Capture the cell that displays the provided text and extract its (x, y) central coordinate. 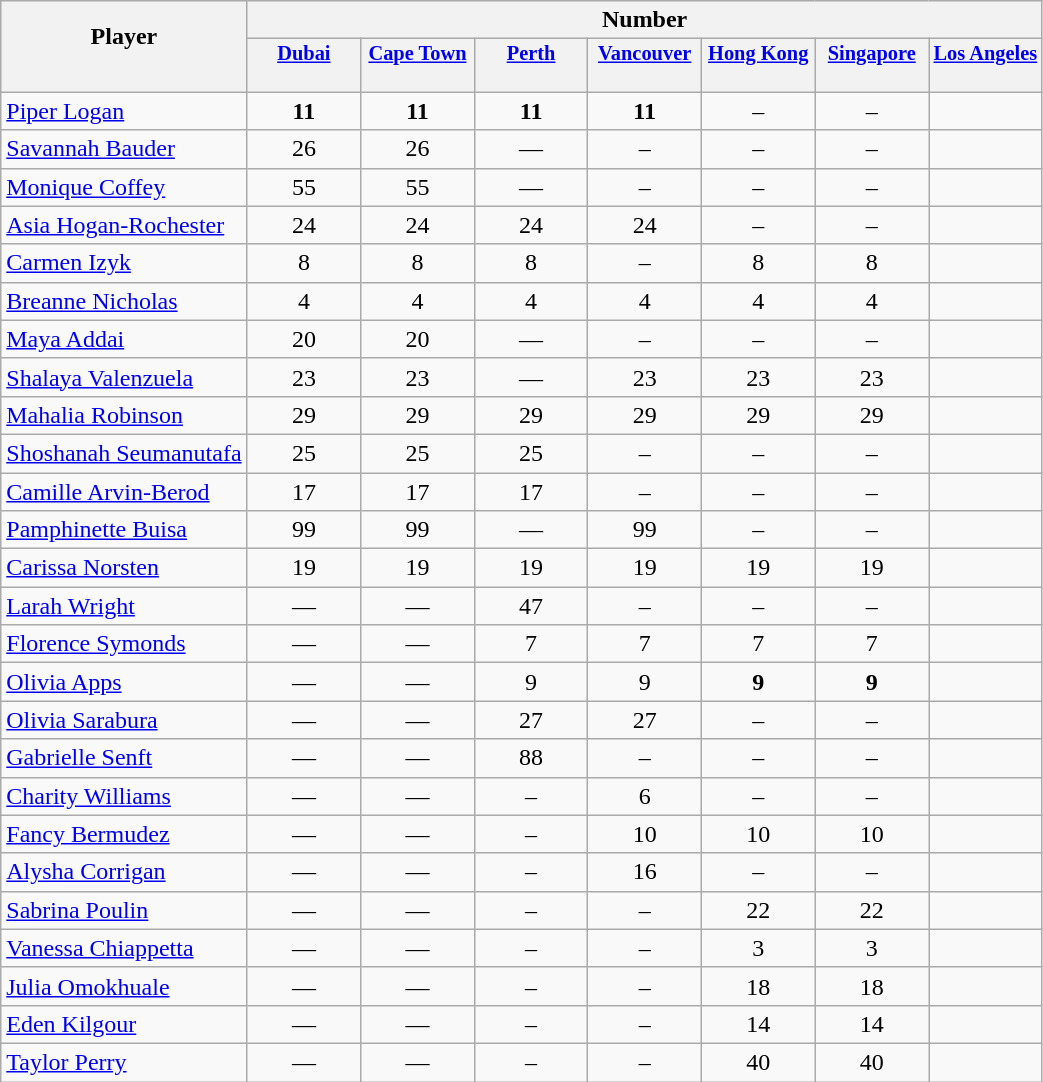
Shoshanah Seumanutafa (124, 453)
Charity Williams (124, 796)
Larah Wright (124, 606)
Perth (531, 54)
Olivia Apps (124, 682)
Sabrina Poulin (124, 910)
Vanessa Chiappetta (124, 948)
6 (645, 796)
Monique Coffey (124, 187)
Olivia Sarabura (124, 720)
16 (645, 872)
Mahalia Robinson (124, 415)
Carmen Izyk (124, 263)
Julia Omokhuale (124, 986)
Breanne Nicholas (124, 301)
Asia Hogan-Rochester (124, 225)
Vancouver (645, 54)
Gabrielle Senft (124, 758)
47 (531, 606)
Pamphinette Buisa (124, 530)
Dubai (304, 54)
Piper Logan (124, 111)
88 (531, 758)
Maya Addai (124, 339)
Number (644, 20)
Player (124, 36)
Singapore (872, 54)
Taylor Perry (124, 1062)
Shalaya Valenzuela (124, 377)
Cape Town (418, 54)
Camille Arvin-Berod (124, 491)
Carissa Norsten (124, 568)
Alysha Corrigan (124, 872)
Fancy Bermudez (124, 834)
Los Angeles (986, 54)
Savannah Bauder (124, 149)
Florence Symonds (124, 644)
Hong Kong (758, 54)
Eden Kilgour (124, 1024)
